Return (x, y) of the center of cell containing provided text 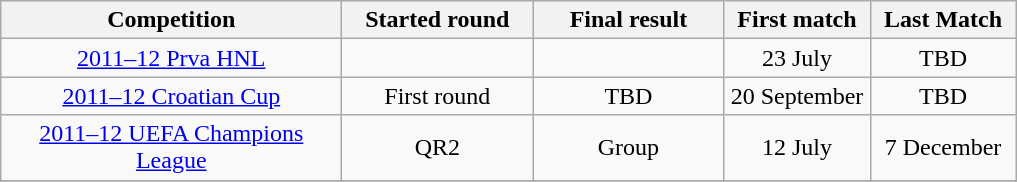
Competition (172, 20)
2011–12 UEFA Champions League (172, 148)
QR2 (438, 148)
20 September (797, 96)
23 July (797, 58)
First round (438, 96)
12 July (797, 148)
Group (628, 148)
7 December (943, 148)
Last Match (943, 20)
Started round (438, 20)
2011–12 Prva HNL (172, 58)
Final result (628, 20)
First match (797, 20)
2011–12 Croatian Cup (172, 96)
